Locate the cell with the specified text and output its (x, y) center coordinate. 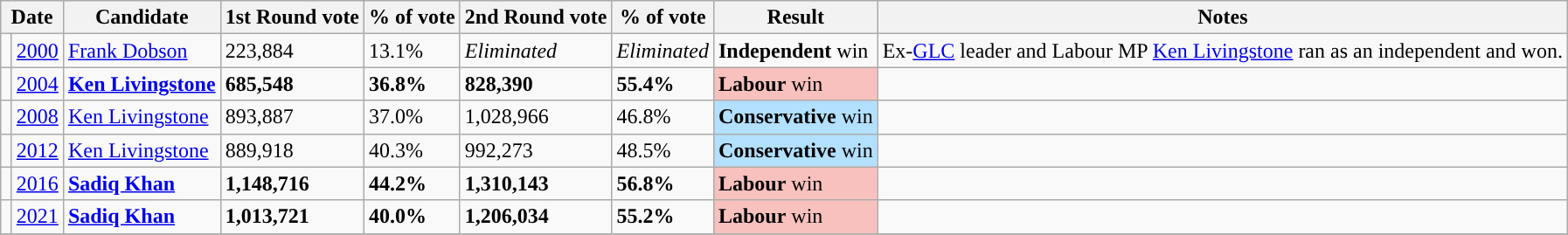
1,206,034 (536, 217)
1st Round vote (292, 17)
40.0% (413, 217)
893,887 (292, 117)
2021 (37, 217)
48.5% (663, 150)
Result (795, 17)
56.8% (663, 183)
2004 (37, 84)
1,310,143 (536, 183)
1,028,966 (536, 117)
828,390 (536, 84)
40.3% (413, 150)
992,273 (536, 150)
Frank Dobson (142, 51)
1,148,716 (292, 183)
Candidate (142, 17)
Ex-GLC leader and Labour MP Ken Livingstone ran as an independent and won. (1222, 51)
46.8% (663, 117)
2008 (37, 117)
13.1% (413, 51)
2012 (37, 150)
1,013,721 (292, 217)
2016 (37, 183)
44.2% (413, 183)
2nd Round vote (536, 17)
Notes (1222, 17)
223,884 (292, 51)
36.8% (413, 84)
55.2% (663, 217)
2000 (37, 51)
55.4% (663, 84)
Date (32, 17)
Independent win (795, 51)
889,918 (292, 150)
685,548 (292, 84)
37.0% (413, 117)
